Find where the given text appears and provide that cell's center as (x, y) coordinate. 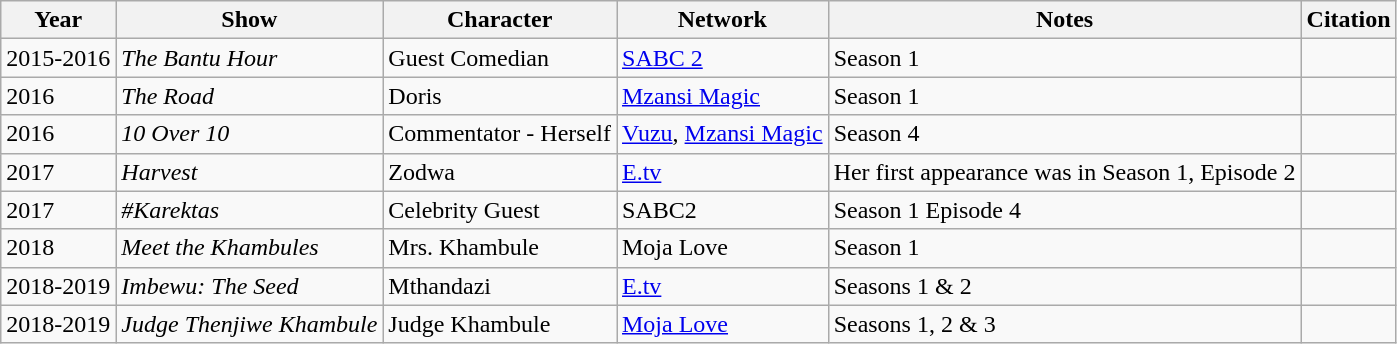
Season 4 (1064, 134)
Judge Thenjiwe Khambule (250, 324)
Year (58, 20)
10 Over 10 (250, 134)
Guest Comedian (500, 58)
Celebrity Guest (500, 210)
Her first appearance was in Season 1, Episode 2 (1064, 172)
Judge Khambule (500, 324)
Character (500, 20)
SABC2 (722, 210)
Mzansi Magic (722, 96)
Show (250, 20)
Vuzu, Mzansi Magic (722, 134)
2015-2016 (58, 58)
Network (722, 20)
SABC 2 (722, 58)
Imbewu: The Seed (250, 286)
Seasons 1 & 2 (1064, 286)
Citation (1348, 20)
Meet the Khambules (250, 248)
The Bantu Hour (250, 58)
The Road (250, 96)
#Karektas (250, 210)
Harvest (250, 172)
Doris (500, 96)
Mrs. Khambule (500, 248)
Zodwa (500, 172)
Commentator - Herself (500, 134)
Season 1 Episode 4 (1064, 210)
Seasons 1, 2 & 3 (1064, 324)
2018 (58, 248)
Notes (1064, 20)
Mthandazi (500, 286)
